Output the (x, y) coordinate of the center of the cell containing the given text.  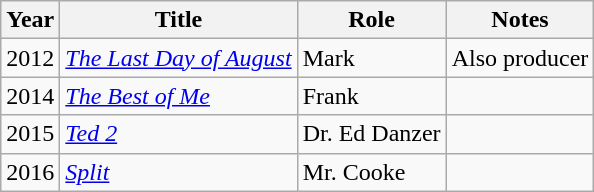
2016 (30, 172)
2014 (30, 96)
Year (30, 20)
Notes (520, 20)
Role (372, 20)
Ted 2 (178, 134)
Mark (372, 58)
Also producer (520, 58)
2012 (30, 58)
2015 (30, 134)
The Last Day of August (178, 58)
Split (178, 172)
The Best of Me (178, 96)
Title (178, 20)
Mr. Cooke (372, 172)
Dr. Ed Danzer (372, 134)
Frank (372, 96)
